Output the (x, y) coordinate of the center of the cell containing the given text.  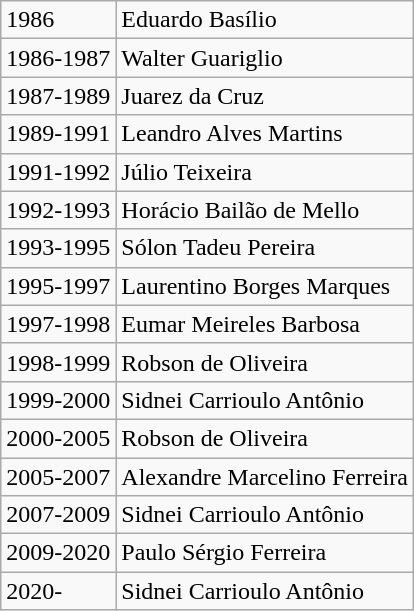
Laurentino Borges Marques (265, 286)
1999-2000 (58, 400)
1986-1987 (58, 58)
1986 (58, 20)
2005-2007 (58, 477)
Sólon Tadeu Pereira (265, 248)
2009-2020 (58, 553)
1993-1995 (58, 248)
2000-2005 (58, 438)
1991-1992 (58, 172)
1997-1998 (58, 324)
1992-1993 (58, 210)
1995-1997 (58, 286)
1989-1991 (58, 134)
Eduardo Basílio (265, 20)
Walter Guariglio (265, 58)
2007-2009 (58, 515)
Eumar Meireles Barbosa (265, 324)
Paulo Sérgio Ferreira (265, 553)
Juarez da Cruz (265, 96)
Leandro Alves Martins (265, 134)
2020- (58, 591)
Horácio Bailão de Mello (265, 210)
1987-1989 (58, 96)
Alexandre Marcelino Ferreira (265, 477)
Júlio Teixeira (265, 172)
1998-1999 (58, 362)
